Extract the (x, y) coordinate from the center of the cell holding the provided text.  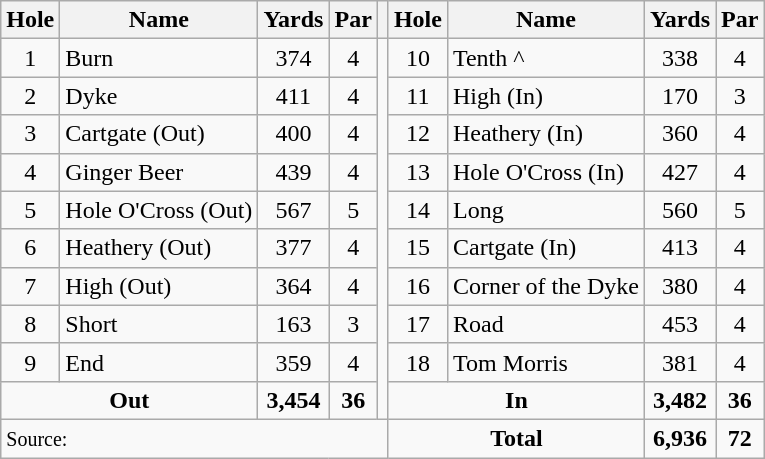
Hole O'Cross (Out) (159, 210)
1 (30, 58)
567 (294, 210)
Heathery (Out) (159, 248)
11 (418, 96)
381 (680, 362)
17 (418, 324)
377 (294, 248)
14 (418, 210)
Long (546, 210)
Tenth ^ (546, 58)
Dyke (159, 96)
Source: (195, 438)
163 (294, 324)
359 (294, 362)
Total (516, 438)
72 (740, 438)
2 (30, 96)
8 (30, 324)
439 (294, 172)
360 (680, 134)
453 (680, 324)
13 (418, 172)
End (159, 362)
560 (680, 210)
3,482 (680, 400)
In (516, 400)
6,936 (680, 438)
12 (418, 134)
400 (294, 134)
Road (546, 324)
Cartgate (Out) (159, 134)
Hole O'Cross (In) (546, 172)
Ginger Beer (159, 172)
16 (418, 286)
High (Out) (159, 286)
380 (680, 286)
411 (294, 96)
Out (130, 400)
18 (418, 362)
374 (294, 58)
10 (418, 58)
9 (30, 362)
364 (294, 286)
15 (418, 248)
7 (30, 286)
Heathery (In) (546, 134)
170 (680, 96)
427 (680, 172)
Cartgate (In) (546, 248)
6 (30, 248)
413 (680, 248)
Corner of the Dyke (546, 286)
338 (680, 58)
3,454 (294, 400)
Tom Morris (546, 362)
High (In) (546, 96)
Short (159, 324)
Burn (159, 58)
